Scan for the cell matching the given text and deliver its [X, Y] coordinate at center. 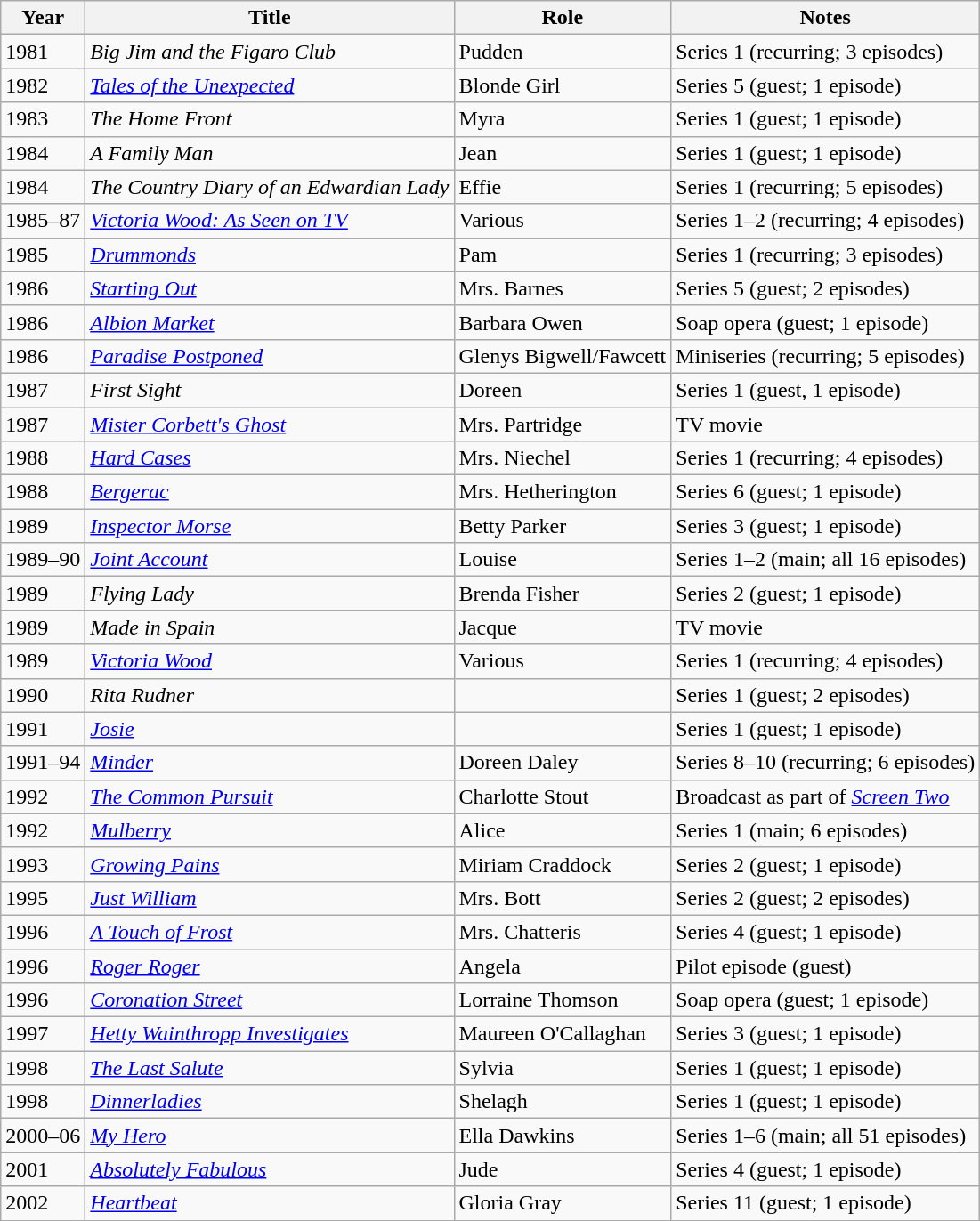
Paradise Postponed [270, 356]
Josie [270, 729]
Miriam Craddock [563, 864]
Ella Dawkins [563, 1136]
Victoria Wood: As Seen on TV [270, 221]
Rita Rudner [270, 695]
Series 6 (guest; 1 episode) [826, 492]
The Common Pursuit [270, 796]
Mrs. Partridge [563, 425]
Series 1 (guest; 2 episodes) [826, 695]
1991–94 [43, 763]
Series 1 (main; 6 episodes) [826, 830]
Just William [270, 898]
Mulberry [270, 830]
Role [563, 18]
Pilot episode (guest) [826, 966]
Shelagh [563, 1102]
Pam [563, 255]
Series 2 (guest; 2 episodes) [826, 898]
Bergerac [270, 492]
Myra [563, 119]
1995 [43, 898]
Inspector Morse [270, 526]
2002 [43, 1203]
Glenys Bigwell/Fawcett [563, 356]
Angela [563, 966]
1993 [43, 864]
Mister Corbett's Ghost [270, 425]
Albion Market [270, 322]
Broadcast as part of Screen Two [826, 796]
Flying Lady [270, 594]
Starting Out [270, 288]
1997 [43, 1034]
Hard Cases [270, 458]
Gloria Gray [563, 1203]
1989–90 [43, 560]
Tales of the Unexpected [270, 85]
Betty Parker [563, 526]
Coronation Street [270, 1000]
Joint Account [270, 560]
Dinnerladies [270, 1102]
Minder [270, 763]
Series 1–2 (recurring; 4 episodes) [826, 221]
1985–87 [43, 221]
Series 1 (guest, 1 episode) [826, 390]
A Family Man [270, 153]
Hetty Wainthropp Investigates [270, 1034]
2001 [43, 1169]
My Hero [270, 1136]
Mrs. Barnes [563, 288]
1991 [43, 729]
Mrs. Chatteris [563, 932]
Series 1–6 (main; all 51 episodes) [826, 1136]
Notes [826, 18]
Series 11 (guest; 1 episode) [826, 1203]
2000–06 [43, 1136]
1990 [43, 695]
Absolutely Fabulous [270, 1169]
Jacque [563, 627]
The Home Front [270, 119]
Roger Roger [270, 966]
The Country Diary of an Edwardian Lady [270, 187]
The Last Salute [270, 1068]
Victoria Wood [270, 661]
Jude [563, 1169]
First Sight [270, 390]
Blonde Girl [563, 85]
Mrs. Hetherington [563, 492]
Heartbeat [270, 1203]
Jean [563, 153]
Louise [563, 560]
Title [270, 18]
Big Jim and the Figaro Club [270, 52]
Growing Pains [270, 864]
Barbara Owen [563, 322]
Lorraine Thomson [563, 1000]
Series 8–10 (recurring; 6 episodes) [826, 763]
Series 5 (guest; 2 episodes) [826, 288]
1985 [43, 255]
Doreen Daley [563, 763]
Effie [563, 187]
1981 [43, 52]
Sylvia [563, 1068]
Brenda Fisher [563, 594]
A Touch of Frost [270, 932]
Alice [563, 830]
Charlotte Stout [563, 796]
Drummonds [270, 255]
Pudden [563, 52]
Maureen O'Callaghan [563, 1034]
Miniseries (recurring; 5 episodes) [826, 356]
Mrs. Bott [563, 898]
1983 [43, 119]
Made in Spain [270, 627]
1982 [43, 85]
Series 5 (guest; 1 episode) [826, 85]
Doreen [563, 390]
Mrs. Niechel [563, 458]
Year [43, 18]
Series 1 (recurring; 5 episodes) [826, 187]
Series 1–2 (main; all 16 episodes) [826, 560]
